Pinpoint the cell where the given text exists, returning its (x, y) midpoint coordinate. 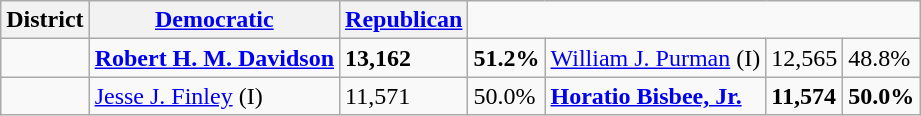
Horatio Bisbee, Jr. (656, 96)
13,162 (404, 58)
Robert H. M. Davidson (214, 58)
11,574 (804, 96)
48.8% (882, 58)
William J. Purman (I) (656, 58)
Republican (404, 20)
11,571 (404, 96)
51.2% (506, 58)
Jesse J. Finley (I) (214, 96)
District (45, 20)
12,565 (804, 58)
Democratic (214, 20)
